Capture the cell that displays the provided text and extract its (x, y) central coordinate. 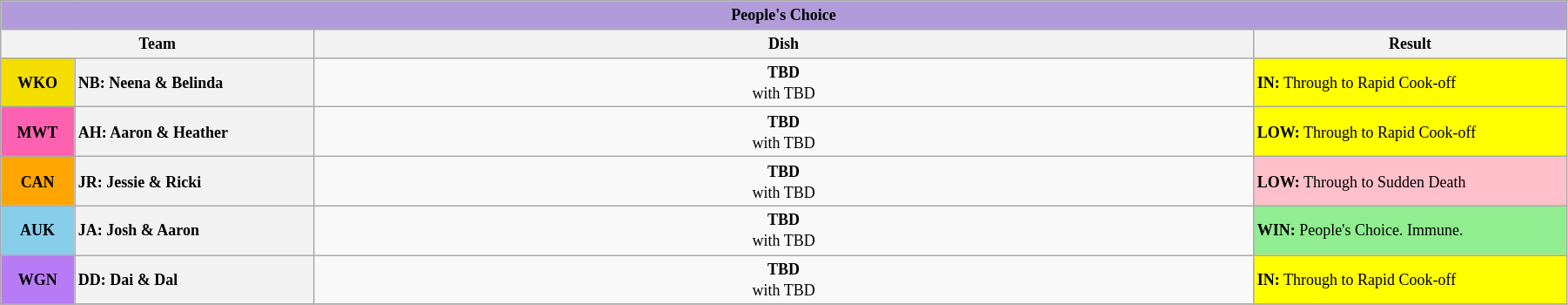
LOW: Through to Sudden Death (1410, 181)
Dish (784, 44)
JA: Josh & Aaron (195, 230)
WGN (38, 281)
AUK (38, 230)
MWT (38, 132)
WIN: People's Choice. Immune. (1410, 230)
NB: Neena & Belinda (195, 82)
Team (157, 44)
DD: Dai & Dal (195, 281)
People's Choice (784, 16)
WKO (38, 82)
JR: Jessie & Ricki (195, 181)
CAN (38, 181)
Result (1410, 44)
LOW: Through to Rapid Cook-off (1410, 132)
AH: Aaron & Heather (195, 132)
